Scan for the cell matching the given text and deliver its (x, y) coordinate at center. 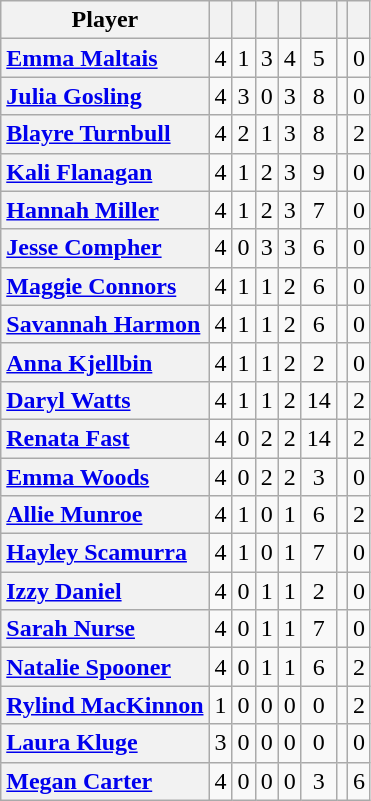
Julia Gosling (105, 96)
Hayley Scamurra (105, 553)
Emma Maltais (105, 58)
Player (105, 20)
Anna Kjellbin (105, 362)
Blayre Turnbull (105, 134)
Emma Woods (105, 477)
Renata Fast (105, 438)
Laura Kluge (105, 743)
Natalie Spooner (105, 667)
Hannah Miller (105, 210)
Kali Flanagan (105, 172)
9 (318, 172)
Savannah Harmon (105, 324)
Izzy Daniel (105, 591)
Megan Carter (105, 781)
Daryl Watts (105, 400)
5 (318, 58)
Maggie Connors (105, 286)
Allie Munroe (105, 515)
Rylind MacKinnon (105, 705)
Sarah Nurse (105, 629)
Jesse Compher (105, 248)
